Pinpoint the cell where the given text exists, returning its [x, y] midpoint coordinate. 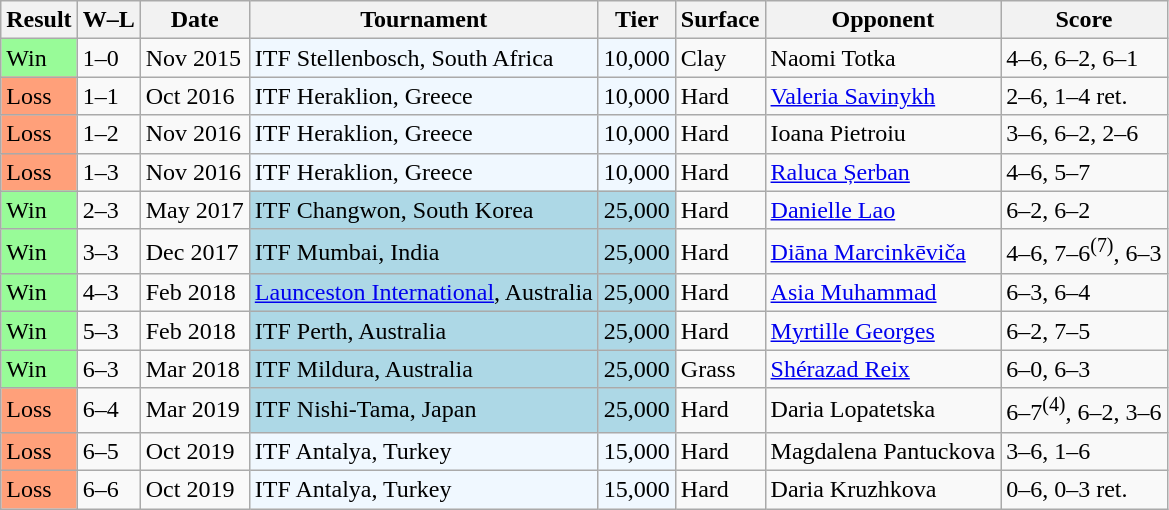
Mar 2019 [194, 410]
Clay [720, 58]
Shérazad Reix [883, 369]
ITF Perth, Australia [424, 331]
3–3 [108, 252]
Dec 2017 [194, 252]
ITF Nishi-Tama, Japan [424, 410]
W–L [108, 20]
6–5 [108, 451]
Valeria Savinykh [883, 96]
6–7(4), 6–2, 3–6 [1084, 410]
Nov 2015 [194, 58]
6–3 [108, 369]
Daria Lopatetska [883, 410]
4–6, 7–6(7), 6–3 [1084, 252]
4–6, 5–7 [1084, 172]
Ioana Pietroiu [883, 134]
Naomi Totka [883, 58]
Asia Muhammad [883, 293]
5–3 [108, 331]
6–0, 6–3 [1084, 369]
Score [1084, 20]
Danielle Lao [883, 210]
6–4 [108, 410]
0–6, 0–3 ret. [1084, 489]
6–2, 6–2 [1084, 210]
Mar 2018 [194, 369]
6–3, 6–4 [1084, 293]
Result [39, 20]
3–6, 1–6 [1084, 451]
Tournament [424, 20]
1–0 [108, 58]
3–6, 6–2, 2–6 [1084, 134]
1–3 [108, 172]
6–6 [108, 489]
Diāna Marcinkēviča [883, 252]
ITF Mildura, Australia [424, 369]
Raluca Șerban [883, 172]
ITF Stellenbosch, South Africa [424, 58]
Oct 2016 [194, 96]
1–2 [108, 134]
Grass [720, 369]
Surface [720, 20]
4–3 [108, 293]
ITF Changwon, South Korea [424, 210]
6–2, 7–5 [1084, 331]
2–3 [108, 210]
May 2017 [194, 210]
Tier [636, 20]
ITF Mumbai, India [424, 252]
Opponent [883, 20]
2–6, 1–4 ret. [1084, 96]
Launceston International, Australia [424, 293]
Date [194, 20]
4–6, 6–2, 6–1 [1084, 58]
Magdalena Pantuckova [883, 451]
Myrtille Georges [883, 331]
1–1 [108, 96]
Daria Kruzhkova [883, 489]
